Find where the given text appears and provide that cell's center as (X, Y) coordinate. 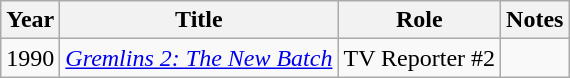
1990 (30, 58)
Gremlins 2: The New Batch (199, 58)
TV Reporter #2 (420, 58)
Role (420, 20)
Year (30, 20)
Notes (535, 20)
Title (199, 20)
